Provide the (X, Y) coordinate of the cell's center where the given text is located.  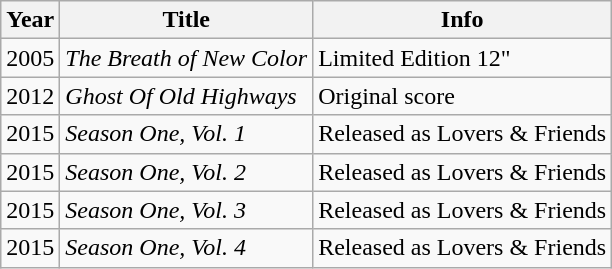
Info (462, 20)
Season One, Vol. 4 (186, 248)
Season One, Vol. 3 (186, 210)
Season One, Vol. 1 (186, 134)
Limited Edition 12" (462, 58)
Season One, Vol. 2 (186, 172)
The Breath of New Color (186, 58)
Original score (462, 96)
Title (186, 20)
Ghost Of Old Highways (186, 96)
Year (30, 20)
2012 (30, 96)
2005 (30, 58)
